Extract the [x, y] coordinate from the center of the cell holding the provided text.  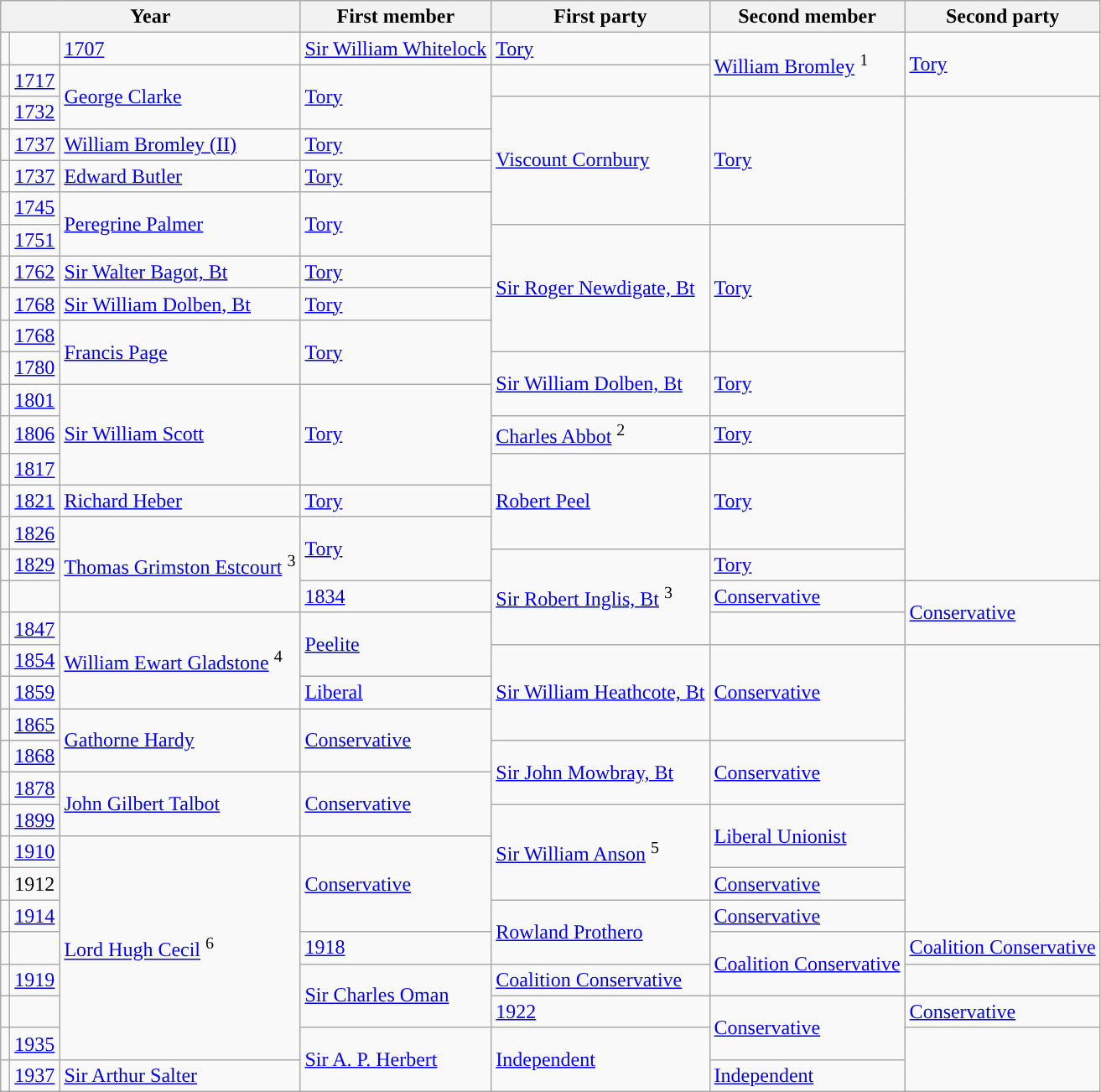
1847 [35, 628]
Sir William Heathcote, Bt [600, 692]
George Clarke [179, 96]
William Bromley 1 [807, 65]
1717 [35, 81]
1865 [35, 725]
Sir Charles Oman [396, 996]
1745 [35, 208]
Liberal Unionist [807, 836]
1826 [35, 533]
Francis Page [179, 351]
1821 [35, 501]
1899 [35, 820]
Sir William Scott [179, 434]
Sir A. P. Herbert [396, 1059]
Charles Abbot 2 [600, 434]
1910 [35, 852]
1919 [35, 980]
Second member [807, 17]
1801 [35, 400]
Viscount Cornbury [600, 160]
1914 [35, 916]
Rowland Prothero [600, 932]
1854 [35, 660]
Year [151, 17]
John Gilbert Talbot [179, 804]
1751 [35, 240]
1780 [35, 367]
Peregrine Palmer [179, 224]
Richard Heber [179, 501]
Sir Arthur Salter [179, 1075]
Gathorne Hardy [179, 741]
Sir William Anson 5 [600, 852]
1707 [179, 49]
1817 [35, 469]
Lord Hugh Cecil 6 [179, 948]
Second party [1003, 17]
Liberal [396, 693]
1859 [35, 693]
William Bromley (II) [179, 144]
Peelite [396, 644]
1732 [35, 112]
1868 [35, 757]
1912 [35, 884]
Thomas Grimston Estcourt 3 [179, 564]
Edward Butler [179, 176]
1834 [396, 596]
Sir William Whitelock [396, 49]
Sir Walter Bagot, Bt [179, 272]
1806 [35, 434]
Sir John Mowbray, Bt [600, 772]
1935 [35, 1043]
1922 [600, 1011]
Sir Roger Newdigate, Bt [600, 288]
1829 [35, 564]
Robert Peel [600, 501]
1762 [35, 272]
1918 [396, 948]
William Ewart Gladstone 4 [179, 660]
1878 [35, 788]
1937 [35, 1075]
First party [600, 17]
First member [396, 17]
Sir Robert Inglis, Bt 3 [600, 596]
